Return the (x, y) coordinate for the center point of the cell that contains the specified text.  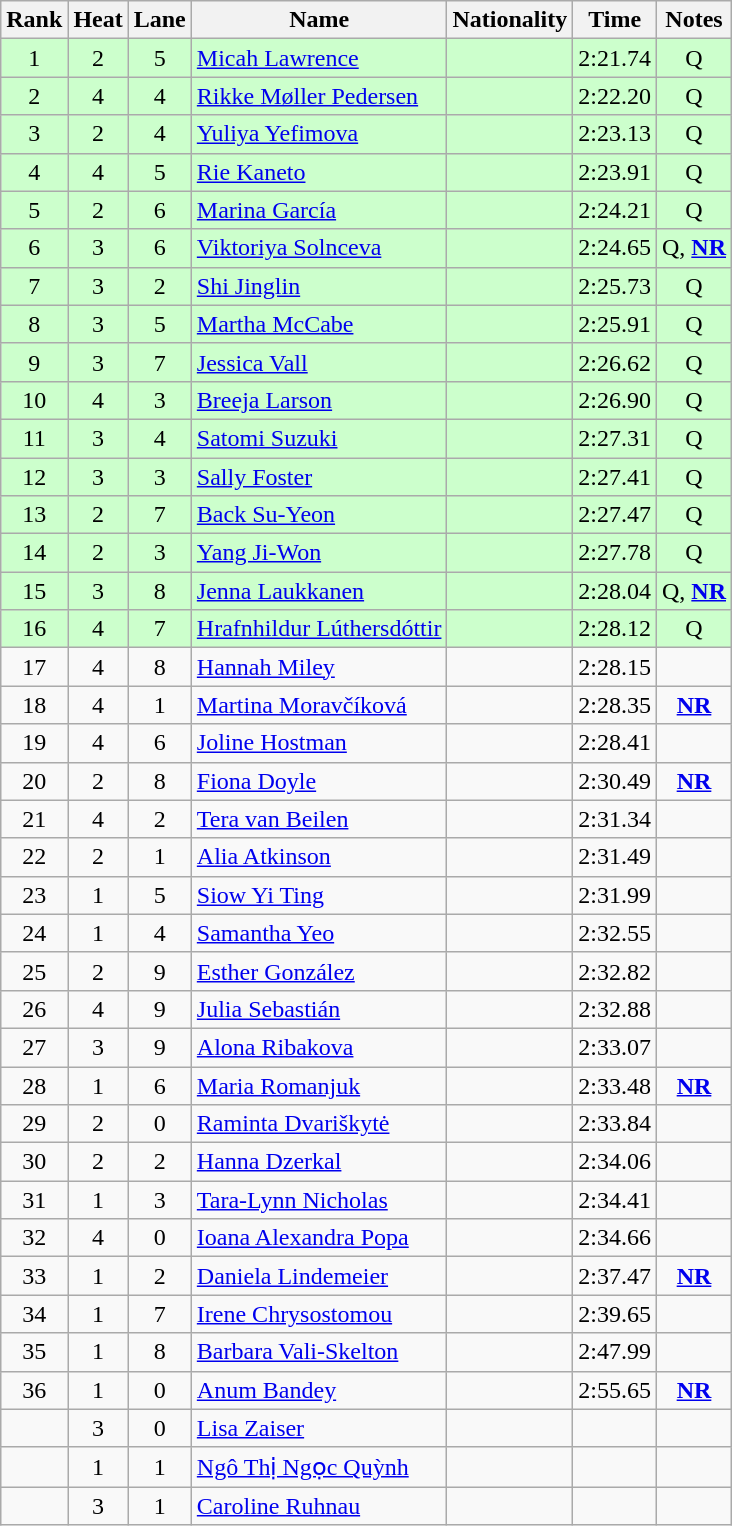
2:33.84 (615, 1124)
Breeja Larson (319, 400)
2:25.73 (615, 286)
Esther González (319, 971)
Julia Sebastián (319, 1009)
2:25.91 (615, 324)
Jenna Laukkanen (319, 591)
2:37.47 (615, 1276)
13 (34, 515)
2:26.62 (615, 362)
34 (34, 1314)
35 (34, 1352)
2:39.65 (615, 1314)
Lisa Zaiser (319, 1428)
2:27.41 (615, 477)
12 (34, 477)
2:24.65 (615, 248)
11 (34, 438)
Caroline Ruhnau (319, 1506)
2:21.74 (615, 58)
Marina García (319, 210)
2:31.49 (615, 857)
Martina Moravčíková (319, 705)
32 (34, 1238)
2:23.91 (615, 172)
Rikke Møller Pedersen (319, 96)
2:32.55 (615, 933)
Hrafnhildur Lúthersdóttir (319, 629)
Yuliya Yefimova (319, 134)
Lane (160, 20)
Samantha Yeo (319, 933)
30 (34, 1162)
Satomi Suzuki (319, 438)
2:28.35 (615, 705)
17 (34, 667)
33 (34, 1276)
31 (34, 1200)
26 (34, 1009)
Shi Jinglin (319, 286)
Rie Kaneto (319, 172)
28 (34, 1085)
Irene Chrysostomou (319, 1314)
2:31.34 (615, 819)
2:28.15 (615, 667)
2:24.21 (615, 210)
22 (34, 857)
2:34.41 (615, 1200)
2:47.99 (615, 1352)
2:27.47 (615, 515)
Tara-Lynn Nicholas (319, 1200)
27 (34, 1047)
Raminta Dvariškytė (319, 1124)
23 (34, 895)
2:28.04 (615, 591)
18 (34, 705)
10 (34, 400)
Name (319, 20)
2:28.41 (615, 743)
15 (34, 591)
2:34.66 (615, 1238)
2:32.82 (615, 971)
2:33.07 (615, 1047)
Daniela Lindemeier (319, 1276)
29 (34, 1124)
Ngô Thị Ngọc Quỳnh (319, 1467)
Ioana Alexandra Popa (319, 1238)
14 (34, 553)
2:55.65 (615, 1390)
2:33.48 (615, 1085)
2:27.78 (615, 553)
Alia Atkinson (319, 857)
2:28.12 (615, 629)
Rank (34, 20)
Alona Ribakova (319, 1047)
Fiona Doyle (319, 781)
2:34.06 (615, 1162)
25 (34, 971)
2:26.90 (615, 400)
Heat (98, 20)
2:30.49 (615, 781)
24 (34, 933)
Anum Bandey (319, 1390)
Hanna Dzerkal (319, 1162)
Barbara Vali-Skelton (319, 1352)
16 (34, 629)
2:27.31 (615, 438)
2:22.20 (615, 96)
Jessica Vall (319, 362)
Tera van Beilen (319, 819)
Micah Lawrence (319, 58)
36 (34, 1390)
Yang Ji-Won (319, 553)
2:31.99 (615, 895)
Time (615, 20)
Back Su-Yeon (319, 515)
Notes (694, 20)
Maria Romanjuk (319, 1085)
2:23.13 (615, 134)
20 (34, 781)
19 (34, 743)
Viktoriya Solnceva (319, 248)
Nationality (510, 20)
21 (34, 819)
Hannah Miley (319, 667)
Sally Foster (319, 477)
Siow Yi Ting (319, 895)
Martha McCabe (319, 324)
2:32.88 (615, 1009)
Joline Hostman (319, 743)
